Return the [x, y] coordinate for the center point of the cell that contains the specified text.  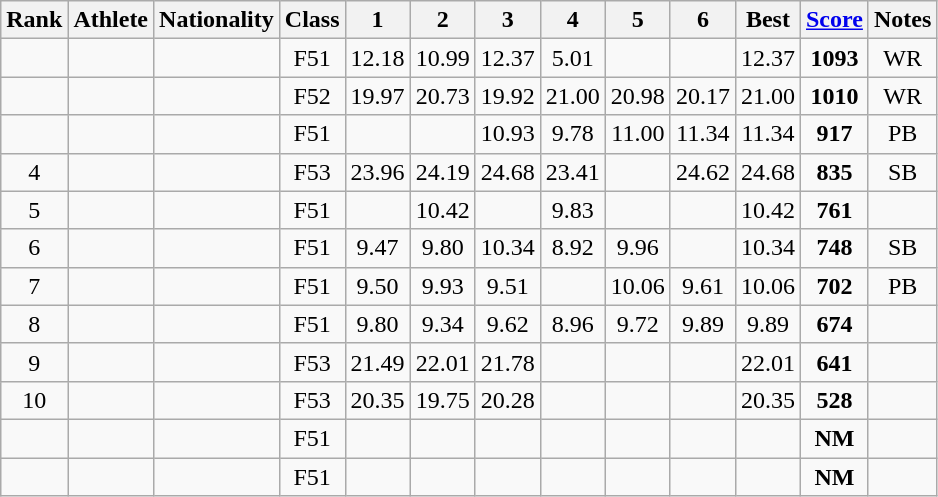
21.78 [508, 362]
9.78 [572, 134]
23.41 [572, 172]
748 [834, 248]
Nationality [217, 20]
674 [834, 324]
1093 [834, 58]
9.83 [572, 210]
761 [834, 210]
2 [442, 20]
9.96 [638, 248]
8 [34, 324]
20.98 [638, 96]
19.75 [442, 400]
23.96 [378, 172]
8.92 [572, 248]
7 [34, 286]
9.51 [508, 286]
8.96 [572, 324]
5.01 [572, 58]
641 [834, 362]
9.72 [638, 324]
Best [768, 20]
Rank [34, 20]
19.97 [378, 96]
702 [834, 286]
Score [834, 20]
19.92 [508, 96]
20.17 [702, 96]
3 [508, 20]
F52 [312, 96]
9.34 [442, 324]
10.93 [508, 134]
1010 [834, 96]
835 [834, 172]
9.62 [508, 324]
9.61 [702, 286]
528 [834, 400]
20.28 [508, 400]
20.73 [442, 96]
Class [312, 20]
1 [378, 20]
24.19 [442, 172]
9.47 [378, 248]
Notes [902, 20]
21.49 [378, 362]
24.62 [702, 172]
Athlete [111, 20]
917 [834, 134]
9.93 [442, 286]
10.99 [442, 58]
9.50 [378, 286]
12.18 [378, 58]
10 [34, 400]
9 [34, 362]
11.00 [638, 134]
